Provide the (X, Y) coordinate of the cell's center where the given text is located.  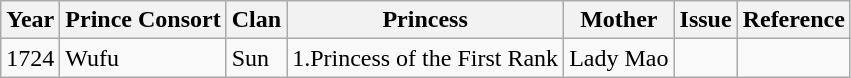
1724 (30, 58)
Lady Mao (619, 58)
Issue (706, 20)
1.Princess of the First Rank (426, 58)
Sun (256, 58)
Wufu (143, 58)
Princess (426, 20)
Mother (619, 20)
Reference (794, 20)
Year (30, 20)
Clan (256, 20)
Prince Consort (143, 20)
